Capture the cell that displays the provided text and extract its (X, Y) central coordinate. 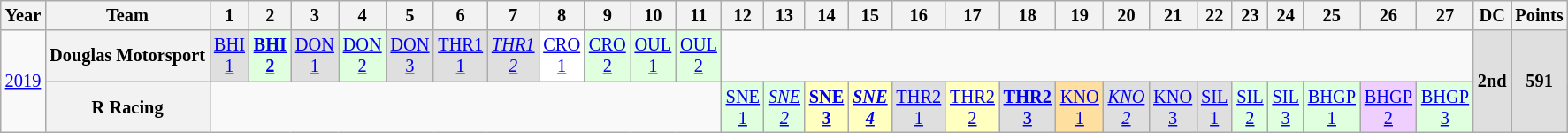
27 (1445, 15)
KNO3 (1173, 107)
Douglas Motorsport (127, 56)
5 (410, 15)
DON1 (315, 56)
SNE1 (743, 107)
SIL3 (1286, 107)
THR23 (1028, 107)
Points (1539, 15)
16 (918, 15)
R Racing (127, 107)
Team (127, 15)
26 (1388, 15)
4 (363, 15)
20 (1127, 15)
2 (271, 15)
THR22 (973, 107)
11 (699, 15)
12 (743, 15)
BHI1 (230, 56)
SIL2 (1250, 107)
DON3 (410, 56)
BHGP2 (1388, 107)
KNO1 (1080, 107)
Year (23, 15)
SIL1 (1214, 107)
DC (1493, 15)
SNE4 (870, 107)
BHGP3 (1445, 107)
22 (1214, 15)
THR12 (513, 56)
7 (513, 15)
10 (654, 15)
13 (784, 15)
1 (230, 15)
591 (1539, 82)
14 (826, 15)
DON2 (363, 56)
2019 (23, 82)
KNO2 (1127, 107)
24 (1286, 15)
SNE2 (784, 107)
CRO2 (608, 56)
23 (1250, 15)
CRO1 (562, 56)
2nd (1493, 82)
8 (562, 15)
25 (1332, 15)
OUL1 (654, 56)
19 (1080, 15)
SNE3 (826, 107)
THR21 (918, 107)
THR11 (460, 56)
BHI2 (271, 56)
21 (1173, 15)
3 (315, 15)
17 (973, 15)
15 (870, 15)
OUL2 (699, 56)
9 (608, 15)
6 (460, 15)
BHGP1 (1332, 107)
18 (1028, 15)
